Return the [X, Y] coordinate for the center point of the cell that contains the specified text.  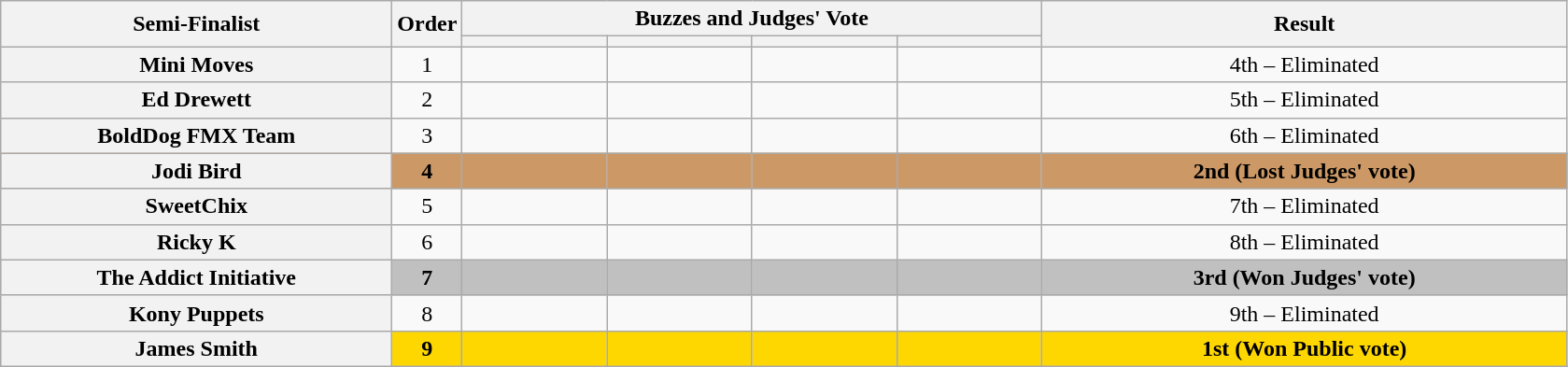
6th – Eliminated [1304, 135]
Mini Moves [196, 64]
Ricky K [196, 242]
The Addict Initiative [196, 277]
9th – Eliminated [1304, 313]
4th – Eliminated [1304, 64]
Result [1304, 24]
5th – Eliminated [1304, 100]
Buzzes and Judges' Vote [752, 19]
3rd (Won Judges' vote) [1304, 277]
8 [428, 313]
Semi-Finalist [196, 24]
SweetChix [196, 206]
8th – Eliminated [1304, 242]
7 [428, 277]
9 [428, 348]
Jodi Bird [196, 171]
4 [428, 171]
BoldDog FMX Team [196, 135]
Ed Drewett [196, 100]
Kony Puppets [196, 313]
6 [428, 242]
2nd (Lost Judges' vote) [1304, 171]
7th – Eliminated [1304, 206]
1st (Won Public vote) [1304, 348]
James Smith [196, 348]
5 [428, 206]
1 [428, 64]
2 [428, 100]
3 [428, 135]
Order [428, 24]
